From the cell containing the given text, extract its center point as (x, y) coordinate. 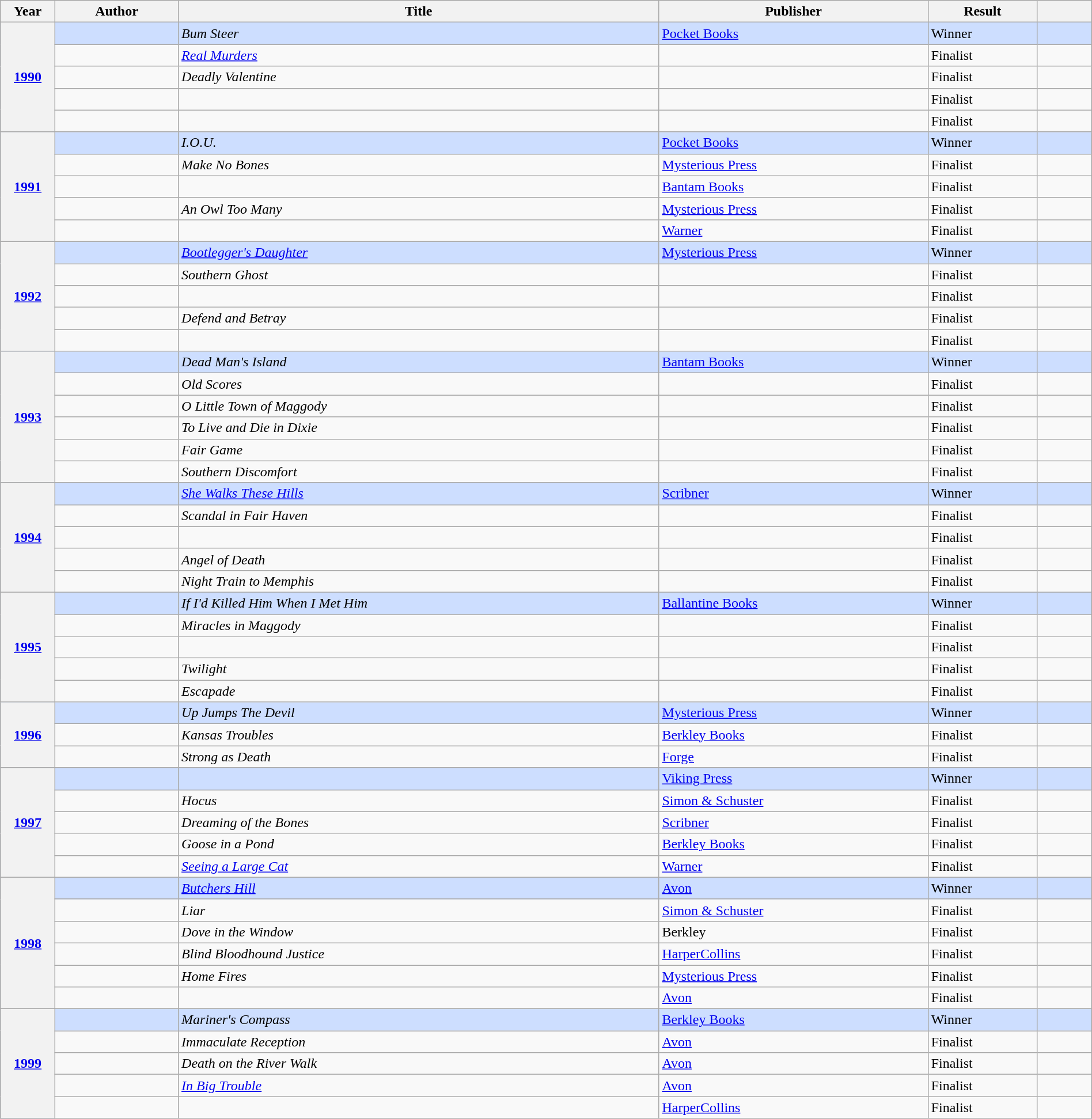
Fair Game (419, 450)
Mariner's Compass (419, 1020)
Dead Man's Island (419, 362)
Hocus (419, 801)
1992 (28, 296)
1999 (28, 1064)
Bootlegger's Daughter (419, 252)
1995 (28, 647)
Forge (794, 757)
If I'd Killed Him When I Met Him (419, 603)
1991 (28, 187)
1998 (28, 943)
Deadly Valentine (419, 77)
Southern Discomfort (419, 472)
Miracles in Maggody (419, 625)
Scandal in Fair Haven (419, 515)
Bum Steer (419, 33)
1994 (28, 537)
Real Murders (419, 55)
Author (116, 12)
To Live and Die in Dixie (419, 428)
Ballantine Books (794, 603)
Home Fires (419, 976)
Dove in the Window (419, 932)
Butchers Hill (419, 888)
1990 (28, 77)
I.O.U. (419, 143)
1993 (28, 417)
Seeing a Large Cat (419, 866)
Defend and Betray (419, 318)
1997 (28, 822)
Angel of Death (419, 559)
Night Train to Memphis (419, 581)
Liar (419, 910)
Strong as Death (419, 757)
Result (983, 12)
She Walks These Hills (419, 494)
O Little Town of Maggody (419, 406)
Old Scores (419, 384)
Make No Bones (419, 165)
Up Jumps The Devil (419, 713)
Publisher (794, 12)
Kansas Troubles (419, 735)
Goose in a Pond (419, 844)
Viking Press (794, 779)
Berkley (794, 932)
Escapade (419, 691)
Dreaming of the Bones (419, 822)
Southern Ghost (419, 275)
Death on the River Walk (419, 1064)
Immaculate Reception (419, 1042)
Year (28, 12)
Blind Bloodhound Justice (419, 954)
An Owl Too Many (419, 208)
In Big Trouble (419, 1086)
1996 (28, 735)
Title (419, 12)
Twilight (419, 669)
